Capture the cell that displays the provided text and extract its (x, y) central coordinate. 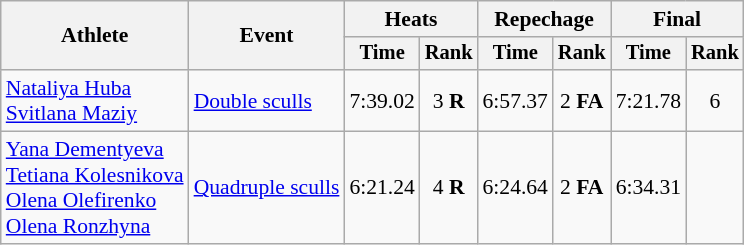
7:39.02 (382, 100)
Final (678, 19)
6:34.31 (648, 188)
Athlete (95, 36)
Event (267, 36)
6:24.64 (514, 188)
Double sculls (267, 100)
Repechage (544, 19)
6:21.24 (382, 188)
4 R (449, 188)
3 R (449, 100)
6 (715, 100)
Heats (410, 19)
Quadruple sculls (267, 188)
6:57.37 (514, 100)
7:21.78 (648, 100)
Yana DementyevaTetiana KolesnikovaOlena OlefirenkoOlena Ronzhyna (95, 188)
Nataliya HubaSvitlana Maziy (95, 100)
